Scan for the cell matching the given text and deliver its (x, y) coordinate at center. 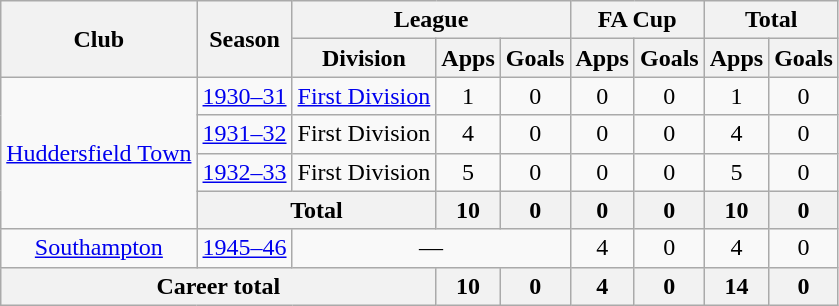
Career total (218, 286)
League (431, 20)
Club (99, 39)
1932–33 (244, 172)
14 (736, 286)
― (431, 248)
1931–32 (244, 134)
1930–31 (244, 96)
1945–46 (244, 248)
Huddersfield Town (99, 153)
Season (244, 39)
FA Cup (637, 20)
Southampton (99, 248)
Division (364, 58)
